Pinpoint the cell where the given text exists, returning its (x, y) midpoint coordinate. 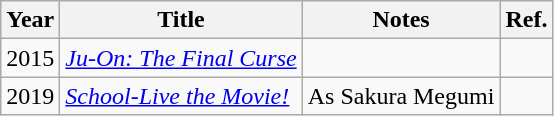
Title (181, 20)
2019 (30, 96)
School-Live the Movie! (181, 96)
Notes (401, 20)
As Sakura Megumi (401, 96)
2015 (30, 58)
Year (30, 20)
Ju-On: The Final Curse (181, 58)
Ref. (526, 20)
